Provide the [X, Y] coordinate of the cell's center where the given text is located.  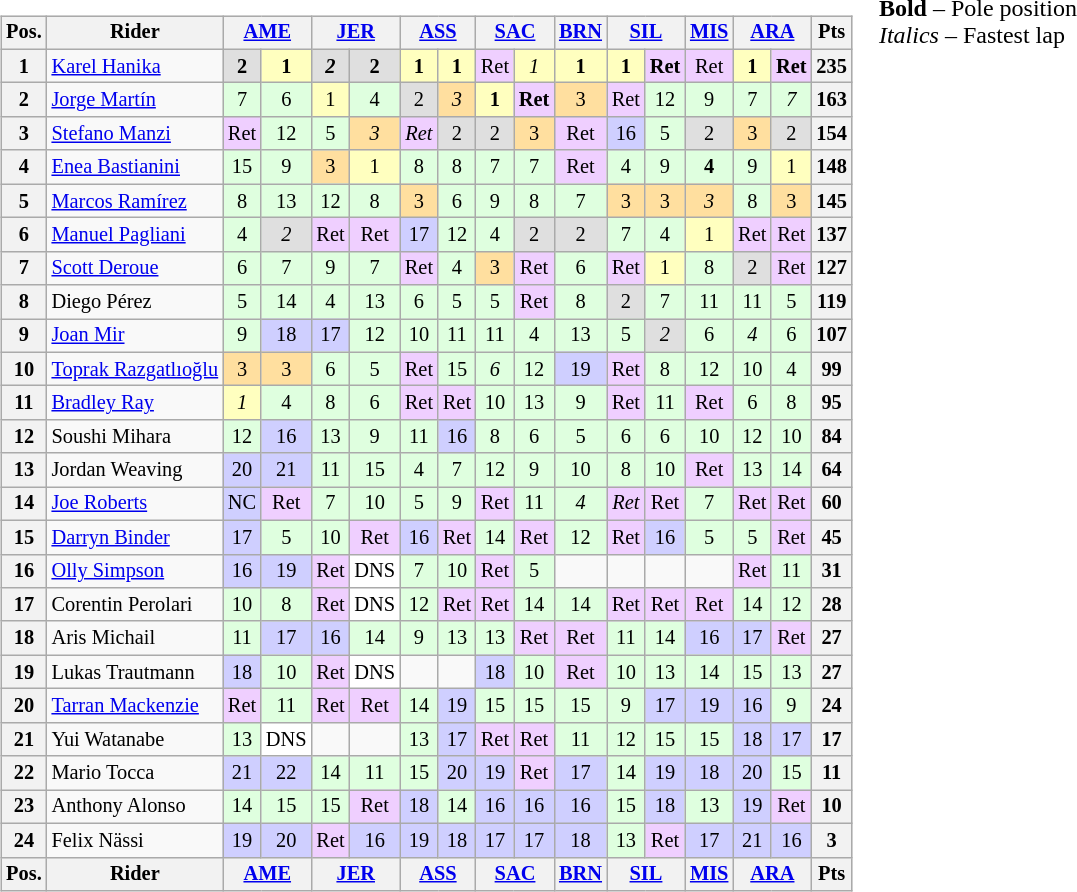
45 [832, 537]
163 [832, 100]
Manuel Pagliani [135, 235]
Bradley Ray [135, 403]
Karel Hanika [135, 66]
137 [832, 235]
Enea Bastianini [135, 167]
64 [832, 470]
Diego Pérez [135, 302]
Jorge Martín [135, 100]
Joan Mir [135, 336]
23 [24, 807]
31 [832, 571]
Jordan Weaving [135, 470]
Aris Michail [135, 638]
Corentin Perolari [135, 605]
235 [832, 66]
Felix Nässi [135, 840]
Joe Roberts [135, 504]
Yui Watanabe [135, 739]
Marcos Ramírez [135, 201]
145 [832, 201]
95 [832, 403]
Anthony Alonso [135, 807]
Darryn Binder [135, 537]
Olly Simpson [135, 571]
84 [832, 437]
Tarran Mackenzie [135, 706]
NC [242, 504]
60 [832, 504]
127 [832, 268]
107 [832, 336]
119 [832, 302]
154 [832, 134]
Scott Deroue [135, 268]
Lukas Trautmann [135, 672]
Soushi Mihara [135, 437]
Stefano Manzi [135, 134]
28 [832, 605]
99 [832, 369]
Mario Tocca [135, 773]
Toprak Razgatlıoğlu [135, 369]
148 [832, 167]
